Search for the cell housing the specified text and yield its [X, Y] center coordinate. 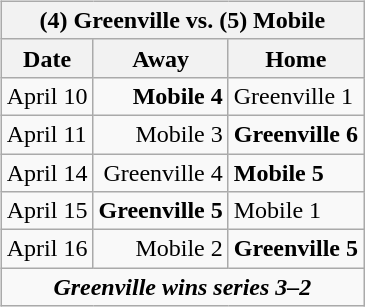
Home [296, 58]
Greenville wins series 3–2 [182, 287]
Mobile 5 [296, 173]
April 15 [47, 211]
(4) Greenville vs. (5) Mobile [182, 20]
Mobile 3 [160, 134]
Greenville 1 [296, 96]
Greenville 4 [160, 173]
Mobile 1 [296, 211]
Date [47, 58]
April 11 [47, 134]
April 14 [47, 173]
Mobile 2 [160, 249]
Greenville 6 [296, 134]
April 16 [47, 249]
April 10 [47, 96]
Away [160, 58]
Mobile 4 [160, 96]
